Find where the given text appears and provide that cell's center as [X, Y] coordinate. 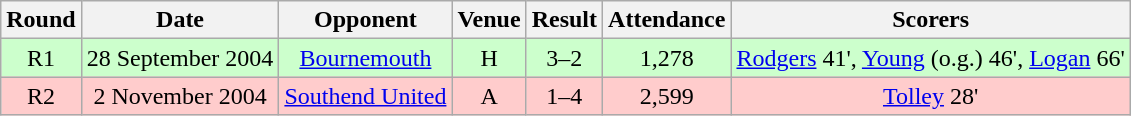
Southend United [366, 96]
28 September 2004 [180, 58]
Opponent [366, 20]
Venue [489, 20]
Rodgers 41', Young (o.g.) 46', Logan 66' [930, 58]
Attendance [667, 20]
Bournemouth [366, 58]
1–4 [564, 96]
Result [564, 20]
1,278 [667, 58]
Scorers [930, 20]
A [489, 96]
Tolley 28' [930, 96]
R2 [41, 96]
Date [180, 20]
2,599 [667, 96]
2 November 2004 [180, 96]
Round [41, 20]
R1 [41, 58]
H [489, 58]
3–2 [564, 58]
